Extract the [X, Y] coordinate from the center of the cell holding the provided text.  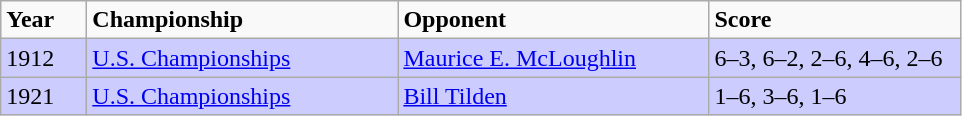
1921 [44, 96]
1–6, 3–6, 1–6 [834, 96]
Year [44, 20]
Maurice E. McLoughlin [554, 58]
Opponent [554, 20]
1912 [44, 58]
6–3, 6–2, 2–6, 4–6, 2–6 [834, 58]
Score [834, 20]
Bill Tilden [554, 96]
Championship [242, 20]
